Pinpoint the cell where the given text exists, returning its [x, y] midpoint coordinate. 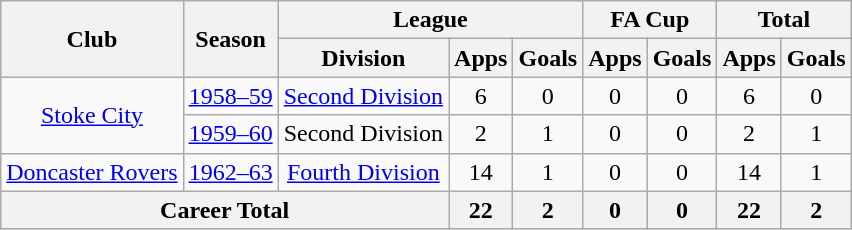
Season [230, 39]
1959–60 [230, 134]
FA Cup [650, 20]
Doncaster Rovers [92, 172]
Club [92, 39]
Fourth Division [363, 172]
Career Total [225, 210]
League [430, 20]
Total [784, 20]
Stoke City [92, 115]
1962–63 [230, 172]
1958–59 [230, 96]
Division [363, 58]
